Scan for the cell matching the given text and deliver its (x, y) coordinate at center. 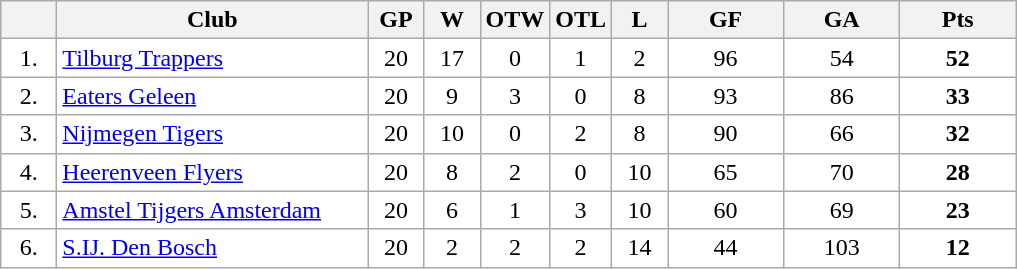
Nijmegen Tigers (212, 134)
70 (842, 172)
60 (726, 210)
Heerenveen Flyers (212, 172)
86 (842, 96)
GP (396, 20)
6. (29, 248)
Pts (958, 20)
2. (29, 96)
33 (958, 96)
12 (958, 248)
GF (726, 20)
23 (958, 210)
OTL (581, 20)
5. (29, 210)
14 (640, 248)
90 (726, 134)
17 (452, 58)
69 (842, 210)
Club (212, 20)
54 (842, 58)
Eaters Geleen (212, 96)
S.IJ. Den Bosch (212, 248)
3. (29, 134)
66 (842, 134)
4. (29, 172)
28 (958, 172)
L (640, 20)
9 (452, 96)
GA (842, 20)
Amstel Tijgers Amsterdam (212, 210)
6 (452, 210)
103 (842, 248)
32 (958, 134)
Tilburg Trappers (212, 58)
44 (726, 248)
93 (726, 96)
52 (958, 58)
65 (726, 172)
1. (29, 58)
OTW (515, 20)
W (452, 20)
96 (726, 58)
